Scan for the cell matching the given text and deliver its (X, Y) coordinate at center. 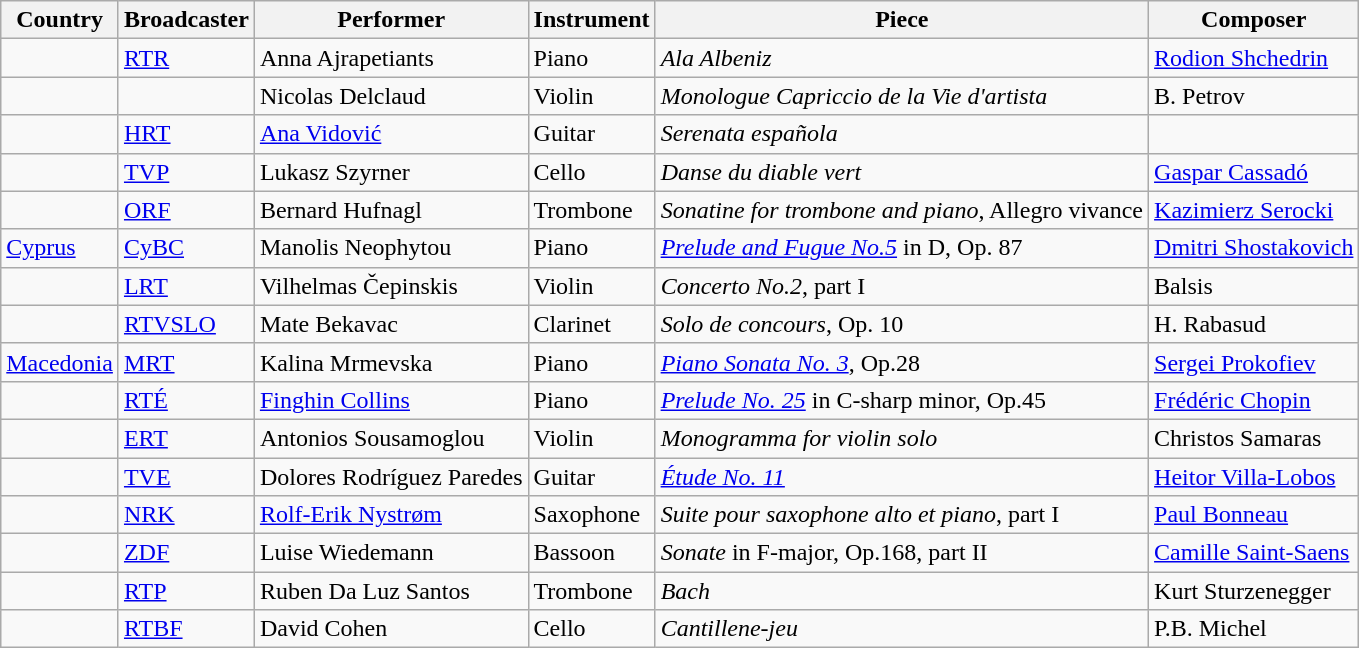
Clarinet (592, 324)
Ala Albeniz (902, 58)
RTÉ (186, 400)
TVP (186, 172)
Bach (902, 591)
Prelude and Fugue No.5 in D, Op. 87 (902, 248)
RTBF (186, 629)
Étude No. 11 (902, 477)
B. Petrov (1254, 96)
NRK (186, 515)
Antonios Sousamoglou (391, 438)
Piece (902, 20)
Monogramma for violin solo (902, 438)
Composer (1254, 20)
Danse du diable vert (902, 172)
Dmitri Shostakovich (1254, 248)
Instrument (592, 20)
Ruben Da Luz Santos (391, 591)
Sonatine for trombone and piano, Allegro vivance (902, 210)
Cyprus (60, 248)
Kurt Sturzenegger (1254, 591)
Solo de concours, Op. 10 (902, 324)
ERT (186, 438)
Finghin Collins (391, 400)
Saxophone (592, 515)
ORF (186, 210)
Christos Samaras (1254, 438)
Vilhelmas Čepinskis (391, 286)
Balsis (1254, 286)
Gaspar Cassadó (1254, 172)
MRT (186, 362)
RTP (186, 591)
Country (60, 20)
Monologue Capriccio de la Vie d'artista (902, 96)
Kazimierz Serocki (1254, 210)
Bernard Hufnagl (391, 210)
Manolis Neophytou (391, 248)
Concerto No.2, part I (902, 286)
Sergei Prokofiev (1254, 362)
ZDF (186, 553)
HRT (186, 134)
Cantillene-jeu (902, 629)
Lukasz Szyrner (391, 172)
P.B. Michel (1254, 629)
CyBC (186, 248)
Prelude No. 25 in C-sharp minor, Op.45 (902, 400)
Serenata española (902, 134)
RTVSLO (186, 324)
Rolf-Erik Nystrøm (391, 515)
Heitor Villa-Lobos (1254, 477)
Piano Sonata No. 3, Op.28 (902, 362)
Macedonia (60, 362)
Bassoon (592, 553)
David Cohen (391, 629)
Suite pour saxophone alto et piano, part I (902, 515)
Broadcaster (186, 20)
Nicolas Delclaud (391, 96)
Rodion Shchedrin (1254, 58)
Camille Saint-Saens (1254, 553)
TVE (186, 477)
Ana Vidović (391, 134)
Dolores Rodríguez Paredes (391, 477)
Sonate in F-major, Op.168, part II (902, 553)
Mate Bekavac (391, 324)
Frédéric Chopin (1254, 400)
H. Rabasud (1254, 324)
Performer (391, 20)
Anna Ajrapetiants (391, 58)
LRT (186, 286)
Luise Wiedemann (391, 553)
RTR (186, 58)
Paul Bonneau (1254, 515)
Kalina Mrmevska (391, 362)
